Search for the cell housing the specified text and yield its [x, y] center coordinate. 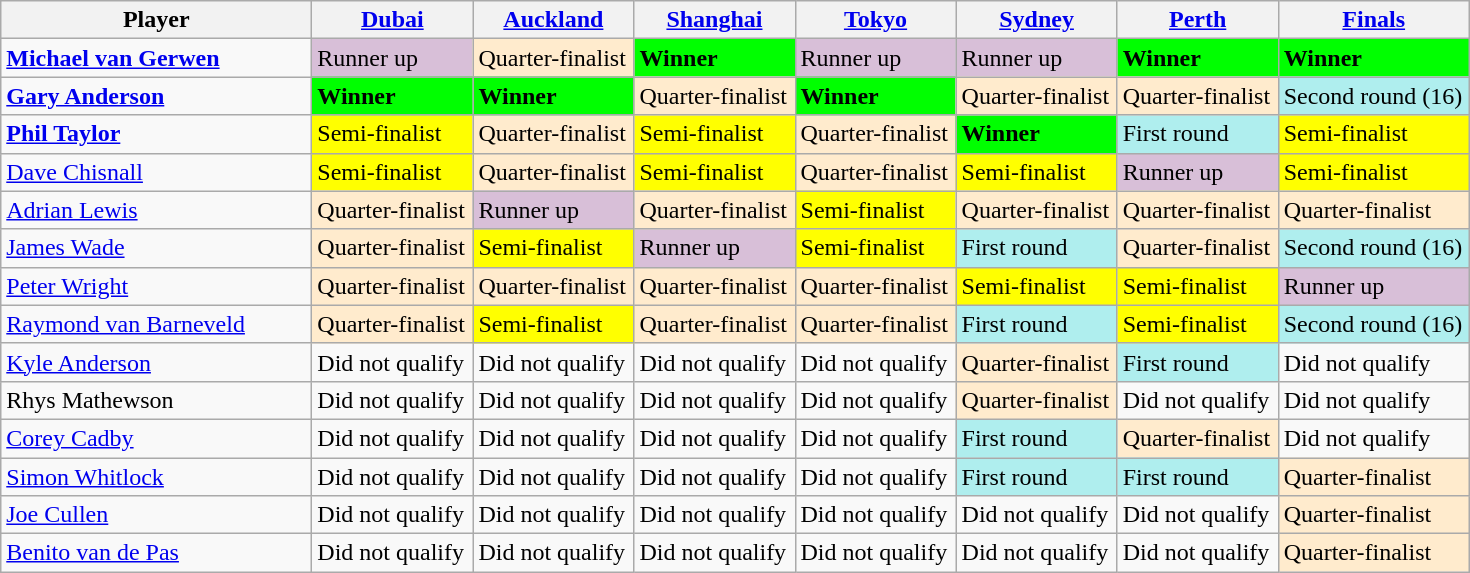
Benito van de Pas [156, 553]
Shanghai [714, 20]
Corey Cadby [156, 438]
Player [156, 20]
Dave Chisnall [156, 172]
James Wade [156, 248]
Peter Wright [156, 286]
Simon Whitlock [156, 477]
Raymond van Barneveld [156, 324]
Kyle Anderson [156, 362]
Adrian Lewis [156, 210]
Finals [1374, 20]
Joe Cullen [156, 515]
Michael van Gerwen [156, 58]
Auckland [554, 20]
Sydney [1036, 20]
Tokyo [876, 20]
Phil Taylor [156, 134]
Gary Anderson [156, 96]
Dubai [392, 20]
Rhys Mathewson [156, 400]
Perth [1198, 20]
